Return the [x, y] coordinate for the center point of the cell that contains the specified text.  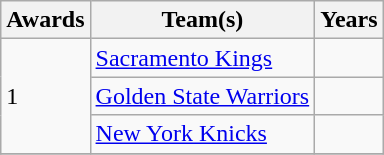
1 [46, 96]
Golden State Warriors [202, 96]
Years [349, 20]
Awards [46, 20]
New York Knicks [202, 134]
Team(s) [202, 20]
Sacramento Kings [202, 58]
